From the cell containing the given text, extract its center point as (X, Y) coordinate. 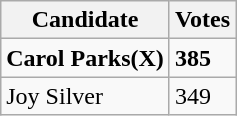
Joy Silver (86, 96)
Votes (202, 20)
385 (202, 58)
Carol Parks(X) (86, 58)
349 (202, 96)
Candidate (86, 20)
